Detect which cell encompasses the target text, then output its (X, Y) center coordinate. 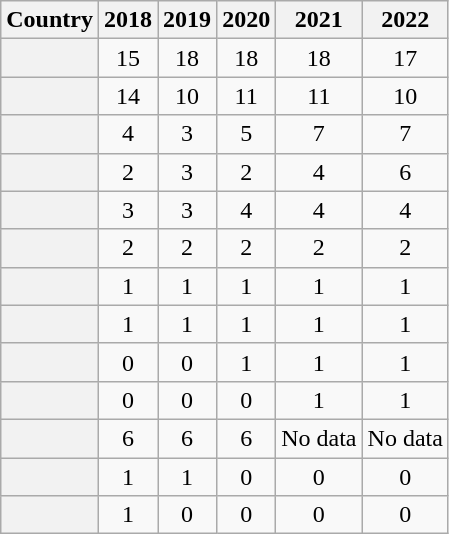
14 (128, 96)
2018 (128, 20)
2020 (246, 20)
2022 (405, 20)
Country (50, 20)
17 (405, 58)
5 (246, 134)
2019 (188, 20)
2021 (319, 20)
15 (128, 58)
